Return the (X, Y) coordinate for the center point of the cell that contains the specified text.  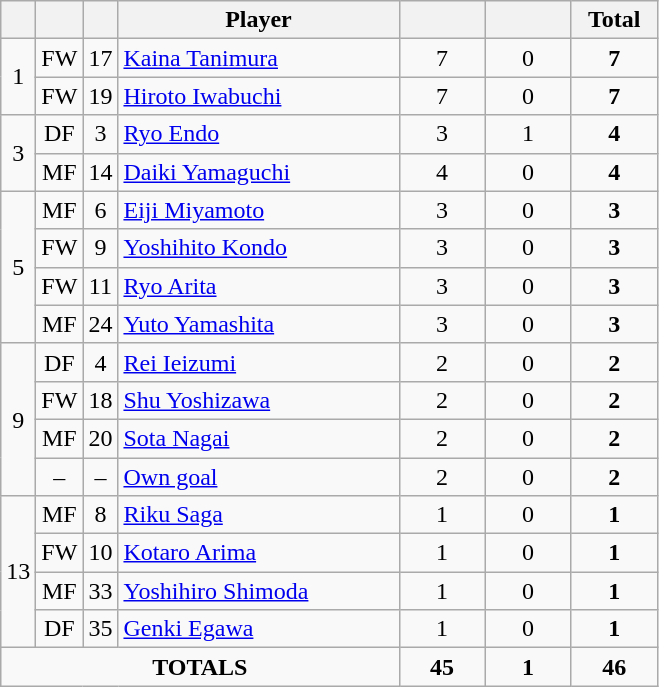
33 (100, 591)
11 (100, 286)
Ryo Arita (258, 286)
5 (18, 267)
Hiroto Iwabuchi (258, 96)
6 (100, 210)
10 (100, 553)
Player (258, 20)
Eiji Miyamoto (258, 210)
24 (100, 324)
45 (442, 667)
Kotaro Arima (258, 553)
46 (614, 667)
20 (100, 438)
Kaina Tanimura (258, 58)
13 (18, 572)
19 (100, 96)
Sota Nagai (258, 438)
Yuto Yamashita (258, 324)
Own goal (258, 477)
17 (100, 58)
Total (614, 20)
Yoshihiro Shimoda (258, 591)
Shu Yoshizawa (258, 400)
18 (100, 400)
TOTALS (200, 667)
Daiki Yamaguchi (258, 172)
Ryo Endo (258, 134)
14 (100, 172)
Yoshihito Kondo (258, 248)
Riku Saga (258, 515)
Genki Egawa (258, 629)
8 (100, 515)
35 (100, 629)
Rei Ieizumi (258, 362)
